Extract the [x, y] coordinate from the center of the cell holding the provided text.  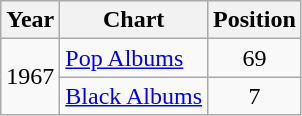
7 [255, 96]
Chart [134, 20]
Black Albums [134, 96]
69 [255, 58]
Position [255, 20]
Pop Albums [134, 58]
Year [30, 20]
1967 [30, 77]
